For the text-containing cell, return its midpoint in (x, y) coordinate format. 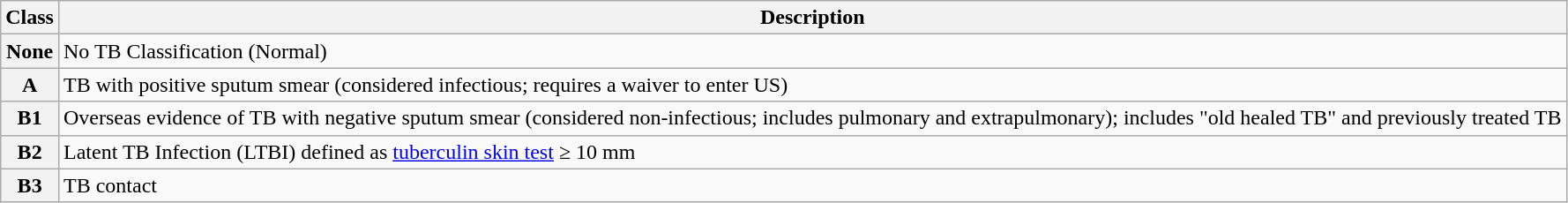
TB contact (812, 185)
B2 (30, 152)
Description (812, 18)
B3 (30, 185)
TB with positive sputum smear (considered infectious; requires a waiver to enter US) (812, 85)
A (30, 85)
None (30, 51)
No TB Classification (Normal) (812, 51)
Class (30, 18)
B1 (30, 118)
Latent TB Infection (LTBI) defined as tuberculin skin test ≥ 10 mm (812, 152)
